Scan for the cell matching the given text and deliver its (X, Y) coordinate at center. 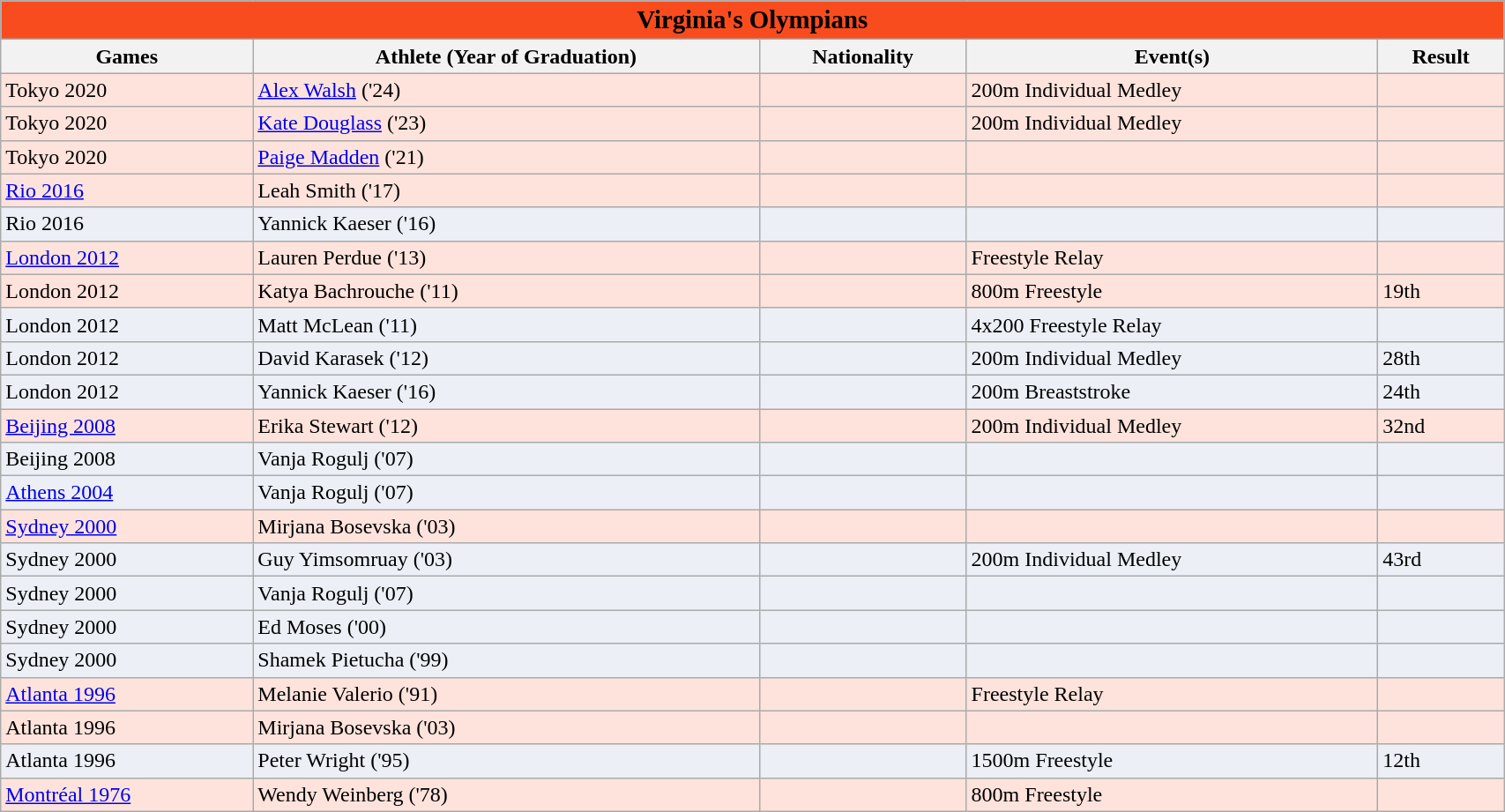
Athlete (Year of Graduation) (506, 56)
Wendy Weinberg ('78) (506, 794)
Result (1441, 56)
Virginia's Olympians (753, 20)
4x200 Freestyle Relay (1173, 324)
32nd (1441, 426)
Shamek Pietucha ('99) (506, 660)
Alex Walsh ('24) (506, 90)
Paige Madden ('21) (506, 157)
12th (1441, 761)
Lauren Perdue ('13) (506, 257)
Leah Smith ('17) (506, 190)
200m Breaststroke (1173, 391)
1500m Freestyle (1173, 761)
28th (1441, 358)
Erika Stewart ('12) (506, 426)
Montréal 1976 (127, 794)
Event(s) (1173, 56)
Games (127, 56)
Ed Moses ('00) (506, 627)
24th (1441, 391)
Kate Douglass ('23) (506, 123)
Athens 2004 (127, 493)
Matt McLean ('11) (506, 324)
Peter Wright ('95) (506, 761)
David Karasek ('12) (506, 358)
Katya Bachrouche ('11) (506, 291)
Nationality (862, 56)
Melanie Valerio ('91) (506, 694)
19th (1441, 291)
43rd (1441, 560)
Guy Yimsomruay ('03) (506, 560)
